Provide the (X, Y) coordinate of the cell's center where the given text is located.  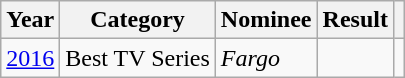
Year (30, 20)
Category (138, 20)
Best TV Series (138, 58)
Fargo (266, 58)
2016 (30, 58)
Result (355, 20)
Nominee (266, 20)
